Detect which cell encompasses the target text, then output its (x, y) center coordinate. 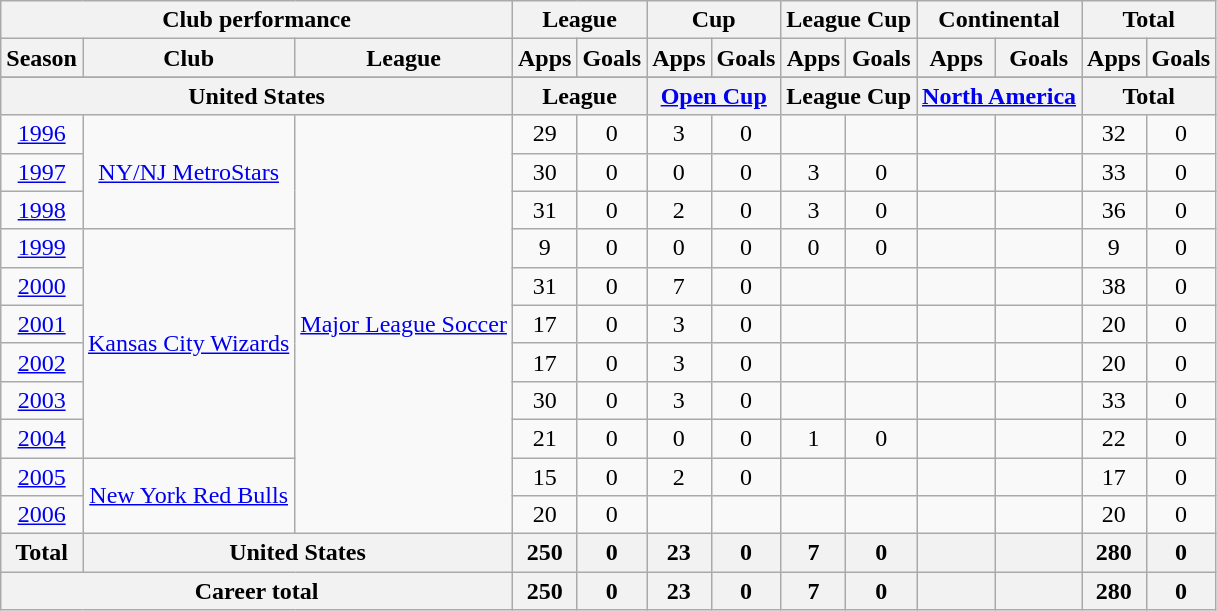
2005 (42, 477)
1996 (42, 134)
Club performance (257, 20)
1998 (42, 210)
2003 (42, 400)
Open Cup (714, 96)
Continental (1000, 20)
29 (544, 134)
1 (814, 438)
21 (544, 438)
North America (1000, 96)
2002 (42, 362)
New York Red Bulls (188, 496)
2004 (42, 438)
32 (1114, 134)
NY/NJ MetroStars (188, 172)
Cup (714, 20)
Club (188, 58)
1997 (42, 172)
Kansas City Wizards (188, 343)
36 (1114, 210)
Season (42, 58)
15 (544, 477)
1999 (42, 248)
2006 (42, 515)
2001 (42, 324)
22 (1114, 438)
38 (1114, 286)
Major League Soccer (404, 324)
2000 (42, 286)
Career total (257, 591)
